Extract the [x, y] coordinate from the center of the cell holding the provided text.  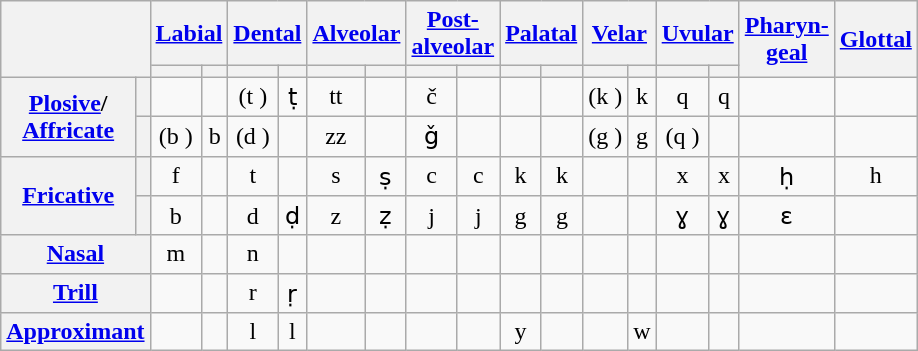
ẓ [386, 216]
ḍ [292, 216]
(b ) [176, 136]
(q ) [682, 136]
Labial [189, 34]
ɛ [786, 216]
(t ) [253, 97]
Post-alveolar [453, 34]
zz [336, 136]
Trill [76, 293]
w [642, 332]
Approximant [76, 332]
ǧ [432, 136]
s [336, 176]
(k ) [606, 97]
Uvular [698, 34]
z [336, 216]
t [253, 176]
ṣ [386, 176]
č [432, 97]
Dental [268, 34]
n [253, 254]
(g ) [606, 136]
Alveolar [356, 34]
y [521, 332]
Palatal [542, 34]
(d ) [253, 136]
Plosive/Affricate [68, 116]
ṭ [292, 97]
f [176, 176]
r [253, 293]
ḥ [786, 176]
d [253, 216]
h [876, 176]
Velar [620, 34]
Fricative [68, 196]
tt [336, 97]
Nasal [76, 254]
ṛ [292, 293]
Pharyn-geal [786, 39]
Glottal [876, 39]
m [176, 254]
